Determine the [X, Y] coordinate at the center of the cell enclosing the given text.  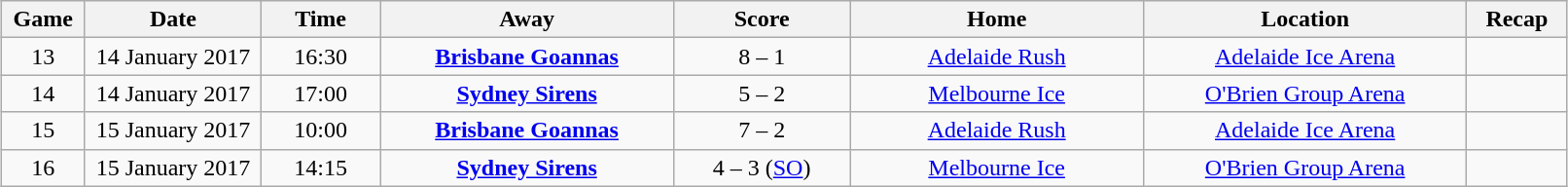
Score [763, 19]
Location [1305, 19]
17:00 [321, 93]
Away [527, 19]
16:30 [321, 56]
16 [43, 168]
Date [173, 19]
Recap [1517, 19]
10:00 [321, 131]
13 [43, 56]
Time [321, 19]
5 – 2 [763, 93]
7 – 2 [763, 131]
8 – 1 [763, 56]
14:15 [321, 168]
Game [43, 19]
4 – 3 (SO) [763, 168]
14 [43, 93]
Home [997, 19]
15 [43, 131]
